Detect which cell encompasses the target text, then output its [x, y] center coordinate. 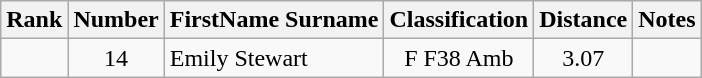
3.07 [584, 58]
Distance [584, 20]
14 [116, 58]
F F38 Amb [459, 58]
Number [116, 20]
FirstName Surname [274, 20]
Notes [667, 20]
Emily Stewart [274, 58]
Classification [459, 20]
Rank [34, 20]
